Search for the cell housing the specified text and yield its [x, y] center coordinate. 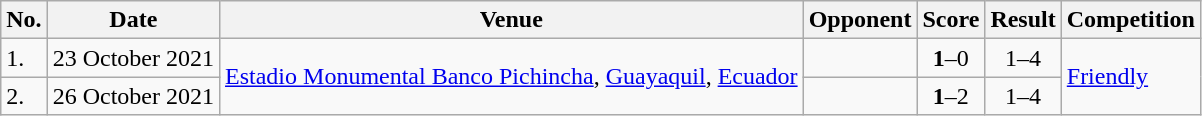
Opponent [860, 20]
Estadio Monumental Banco Pichincha, Guayaquil, Ecuador [512, 77]
23 October 2021 [133, 58]
Result [1023, 20]
1–2 [951, 96]
1. [24, 58]
Score [951, 20]
No. [24, 20]
Venue [512, 20]
26 October 2021 [133, 96]
2. [24, 96]
1–0 [951, 58]
Friendly [1130, 77]
Date [133, 20]
Competition [1130, 20]
